Provide the [X, Y] coordinate of the cell's center where the given text is located.  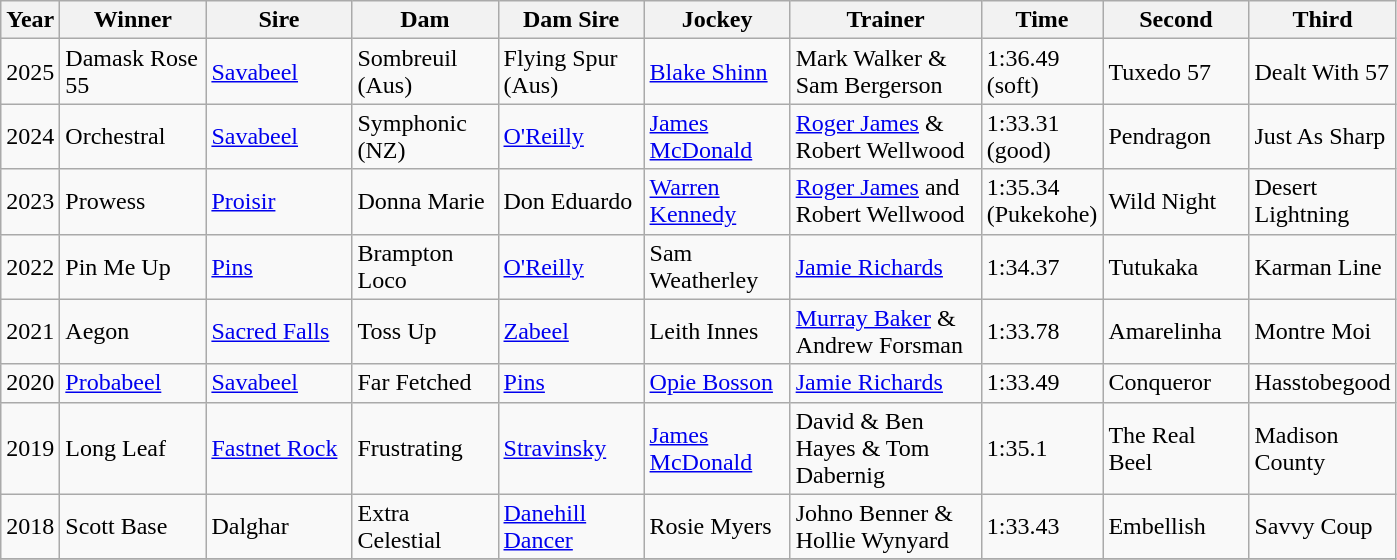
Damask Rose 55 [133, 72]
Danehill Dancer [571, 526]
1:33.31 (good) [1042, 136]
Dealt With 57 [1322, 72]
Year [30, 20]
Flying Spur (Aus) [571, 72]
Blake Shinn [717, 72]
Brampton Loco [425, 266]
Pin Me Up [133, 266]
2025 [30, 72]
Frustrating [425, 448]
Second [1176, 20]
Symphonic (NZ) [425, 136]
Opie Bosson [717, 383]
Desert Lightning [1322, 202]
Sam Weatherley [717, 266]
Probabeel [133, 383]
Sire [279, 20]
Extra Celestial [425, 526]
David & Ben Hayes & Tom Dabernig [886, 448]
Murray Baker & Andrew Forsman [886, 332]
Savvy Coup [1322, 526]
2024 [30, 136]
Prowess [133, 202]
Just As Sharp [1322, 136]
Leith Innes [717, 332]
Warren Kennedy [717, 202]
1:33.43 [1042, 526]
Don Eduardo [571, 202]
Dam [425, 20]
2020 [30, 383]
Fastnet Rock [279, 448]
Karman Line [1322, 266]
Embellish [1176, 526]
Tutukaka [1176, 266]
Sacred Falls [279, 332]
Roger James and Robert Wellwood [886, 202]
2018 [30, 526]
The Real Beel [1176, 448]
Toss Up [425, 332]
Sombreuil (Aus) [425, 72]
Proisir [279, 202]
Orchestral [133, 136]
Winner [133, 20]
Conqueror [1176, 383]
2023 [30, 202]
Scott Base [133, 526]
Aegon [133, 332]
Dam Sire [571, 20]
2022 [30, 266]
Trainer [886, 20]
Long Leaf [133, 448]
Wild Night [1176, 202]
Time [1042, 20]
Stravinsky [571, 448]
1:33.49 [1042, 383]
Dalghar [279, 526]
Johno Benner & Hollie Wynyard [886, 526]
Far Fetched [425, 383]
Third [1322, 20]
Madison County [1322, 448]
Jockey [717, 20]
1:33.78 [1042, 332]
1:36.49 (soft) [1042, 72]
Montre Moi [1322, 332]
1:34.37 [1042, 266]
Zabeel [571, 332]
1:35.1 [1042, 448]
Rosie Myers [717, 526]
Tuxedo 57 [1176, 72]
1:35.34 (Pukekohe) [1042, 202]
Pendragon [1176, 136]
Donna Marie [425, 202]
2021 [30, 332]
Roger James & Robert Wellwood [886, 136]
Amarelinha [1176, 332]
Hasstobegood [1322, 383]
Mark Walker & Sam Bergerson [886, 72]
2019 [30, 448]
